Search for the cell housing the specified text and yield its [X, Y] center coordinate. 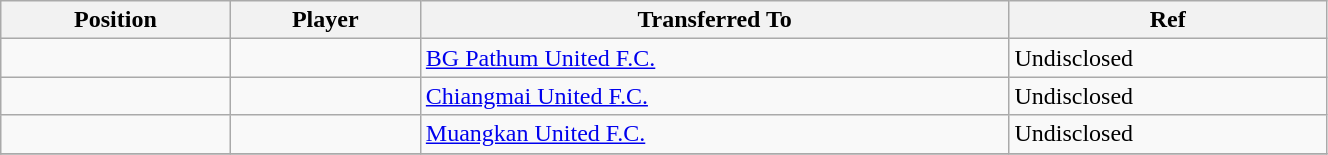
Position [116, 20]
Ref [1168, 20]
Muangkan United F.C. [714, 134]
Transferred To [714, 20]
BG Pathum United F.C. [714, 58]
Chiangmai United F.C. [714, 96]
Player [325, 20]
